Search for the cell housing the specified text and yield its (X, Y) center coordinate. 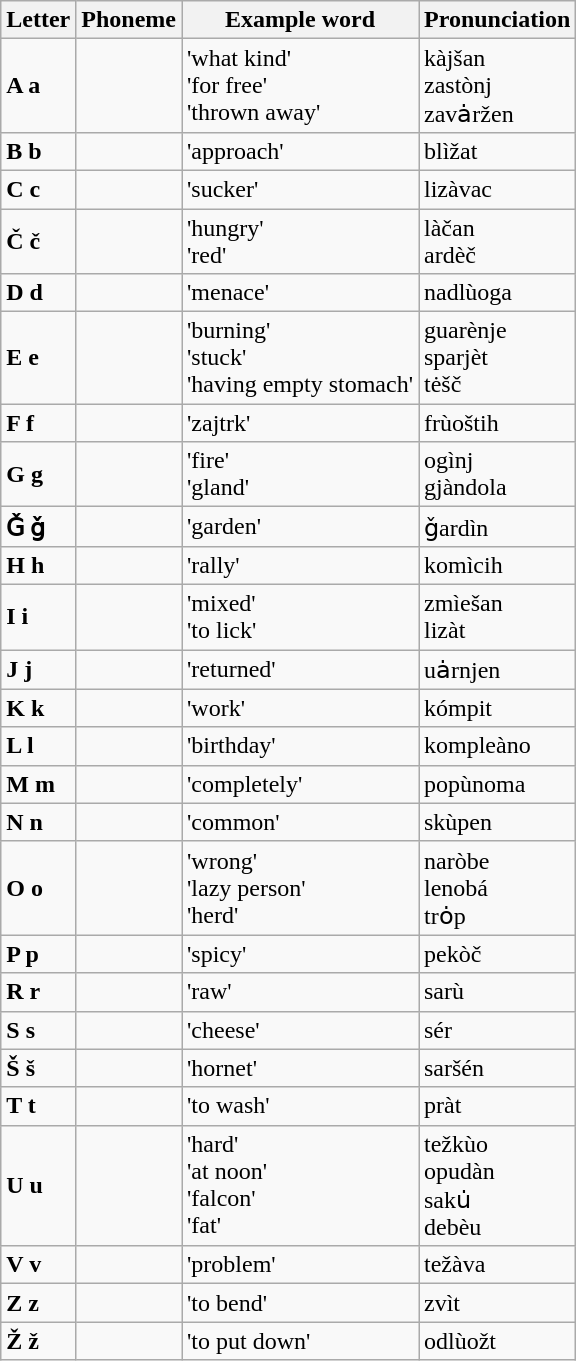
'mixed' 'to lick' (300, 616)
komìcih (496, 565)
kàjšan zastònj zavȧržen (496, 86)
'to put down' (300, 1341)
'work' (300, 708)
težàva (496, 1265)
K k (38, 708)
T t (38, 1106)
sarù (496, 992)
'fire' 'gland' (300, 474)
nadlùoga (496, 293)
'problem' (300, 1265)
H h (38, 565)
'spicy' (300, 954)
'what kind' 'for free' 'thrown away' (300, 86)
'to bend' (300, 1303)
O o (38, 888)
pràt (496, 1106)
uȧrnjen (496, 670)
E e (38, 358)
Z z (38, 1303)
lizàvac (496, 189)
D d (38, 293)
L l (38, 746)
ǧardìn (496, 527)
'completely' (300, 784)
V v (38, 1265)
naròbe lenobá trȯp (496, 888)
B b (38, 151)
odlùožt (496, 1341)
težkùo opudàn saku̇ debèu (496, 1186)
'hornet' (300, 1068)
U u (38, 1186)
N n (38, 822)
G g (38, 474)
Ž ž (38, 1341)
F f (38, 423)
'sucker' (300, 189)
I i (38, 616)
'birthday' (300, 746)
M m (38, 784)
Example word (300, 20)
'hungry' 'red' (300, 240)
'hard' 'at noon' 'falcon' 'fat' (300, 1186)
'approach' (300, 151)
J j (38, 670)
Ǧ ǧ (38, 527)
'rally' (300, 565)
kómpit (496, 708)
'cheese' (300, 1030)
frùoštih (496, 423)
P p (38, 954)
Letter (38, 20)
R r (38, 992)
skùpen (496, 822)
Phoneme (129, 20)
A a (38, 86)
C c (38, 189)
Pronunciation (496, 20)
'returned' (300, 670)
'garden' (300, 527)
'zajtrk' (300, 423)
'burning' 'stuck' 'having empty stomach' (300, 358)
kompleàno (496, 746)
guarènje sparjèt tėšč (496, 358)
'raw' (300, 992)
zmìešan lizàt (496, 616)
'wrong' 'lazy person' 'herd' (300, 888)
sér (496, 1030)
ogìnj gjàndola (496, 474)
pekòč (496, 954)
'menace' (300, 293)
Š š (38, 1068)
saršén (496, 1068)
popùnoma (496, 784)
S s (38, 1030)
'to wash' (300, 1106)
Č č (38, 240)
làčan ardèč (496, 240)
blìžat (496, 151)
zvìt (496, 1303)
'common' (300, 822)
